Detect which cell encompasses the target text, then output its [x, y] center coordinate. 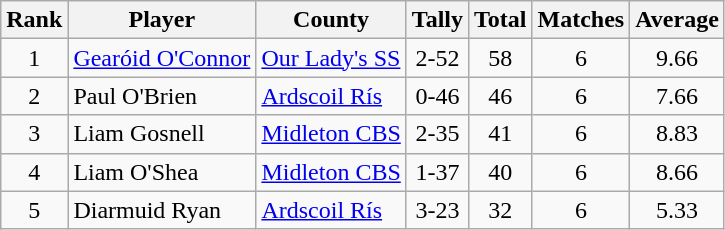
4 [34, 172]
Rank [34, 20]
Diarmuid Ryan [162, 210]
Player [162, 20]
Our Lady's SS [331, 58]
5.33 [678, 210]
58 [500, 58]
32 [500, 210]
2-52 [437, 58]
8.66 [678, 172]
2 [34, 96]
41 [500, 134]
Total [500, 20]
Paul O'Brien [162, 96]
5 [34, 210]
Liam Gosnell [162, 134]
2-35 [437, 134]
3 [34, 134]
0-46 [437, 96]
Average [678, 20]
8.83 [678, 134]
1-37 [437, 172]
Tally [437, 20]
1 [34, 58]
3-23 [437, 210]
7.66 [678, 96]
40 [500, 172]
Gearóid O'Connor [162, 58]
County [331, 20]
46 [500, 96]
Liam O'Shea [162, 172]
Matches [581, 20]
9.66 [678, 58]
